Identify which cell holds the provided text, then report its (X, Y) central coordinate. 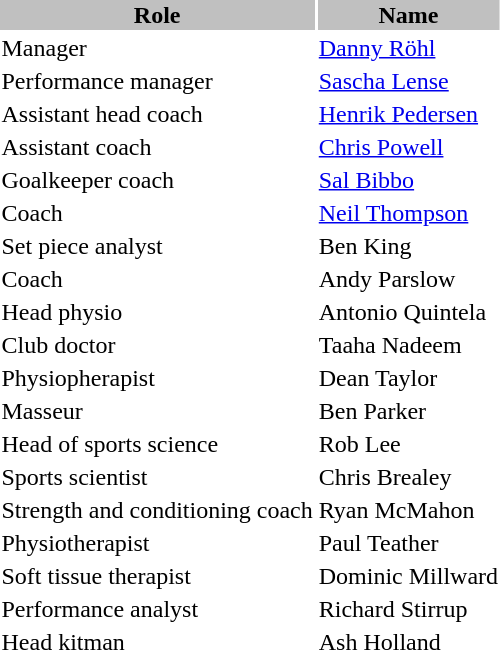
Assistant coach (157, 147)
Richard Stirrup (408, 609)
Name (408, 15)
Assistant head coach (157, 114)
Antonio Quintela (408, 312)
Head of sports science (157, 444)
Dominic Millward (408, 576)
Soft tissue therapist (157, 576)
Dean Taylor (408, 378)
Neil Thompson (408, 213)
Club doctor (157, 345)
Taaha Nadeem (408, 345)
Head physio (157, 312)
Physiopherapist (157, 378)
Goalkeeper coach (157, 180)
Performance manager (157, 81)
Masseur (157, 411)
Set piece analyst (157, 246)
Danny Röhl (408, 48)
Ben Parker (408, 411)
Strength and conditioning coach (157, 510)
Ben King (408, 246)
Physiotherapist (157, 543)
Chris Brealey (408, 477)
Rob Lee (408, 444)
Sal Bibbo (408, 180)
Performance analyst (157, 609)
Chris Powell (408, 147)
Sascha Lense (408, 81)
Andy Parslow (408, 279)
Role (157, 15)
Sports scientist (157, 477)
Paul Teather (408, 543)
Henrik Pedersen (408, 114)
Ryan McMahon (408, 510)
Manager (157, 48)
